Locate the cell with the specified text and output its [X, Y] center coordinate. 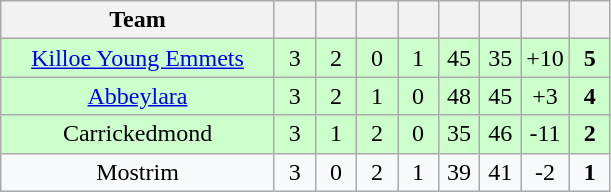
5 [590, 58]
48 [460, 96]
Abbeylara [138, 96]
+10 [546, 58]
41 [500, 172]
Carrickedmond [138, 134]
Team [138, 20]
4 [590, 96]
46 [500, 134]
Killoe Young Emmets [138, 58]
-2 [546, 172]
+3 [546, 96]
-11 [546, 134]
39 [460, 172]
Mostrim [138, 172]
